Find where the given text appears and provide that cell's center as [X, Y] coordinate. 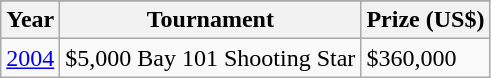
Year [30, 20]
Tournament [210, 20]
$360,000 [426, 58]
$5,000 Bay 101 Shooting Star [210, 58]
2004 [30, 58]
Prize (US$) [426, 20]
